For the text-containing cell, return its midpoint in [X, Y] coordinate format. 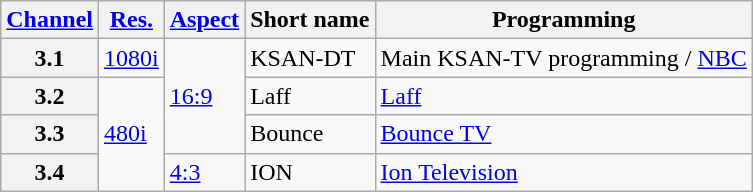
4:3 [204, 172]
3.2 [50, 96]
Res. [132, 20]
3.4 [50, 172]
1080i [132, 58]
Main KSAN-TV programming / NBC [564, 58]
Aspect [204, 20]
Bounce [310, 134]
ION [310, 172]
Channel [50, 20]
Short name [310, 20]
Bounce TV [564, 134]
Programming [564, 20]
3.1 [50, 58]
16:9 [204, 96]
480i [132, 134]
3.3 [50, 134]
Ion Television [564, 172]
KSAN-DT [310, 58]
